Search for the cell housing the specified text and yield its [X, Y] center coordinate. 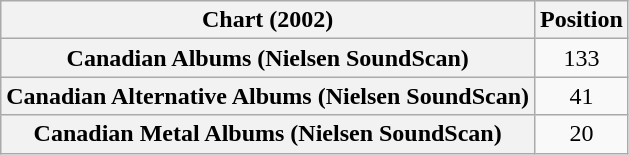
41 [582, 96]
Position [582, 20]
133 [582, 58]
Canadian Albums (Nielsen SoundScan) [268, 58]
Canadian Metal Albums (Nielsen SoundScan) [268, 134]
20 [582, 134]
Canadian Alternative Albums (Nielsen SoundScan) [268, 96]
Chart (2002) [268, 20]
